Find where the given text appears and provide that cell's center as [X, Y] coordinate. 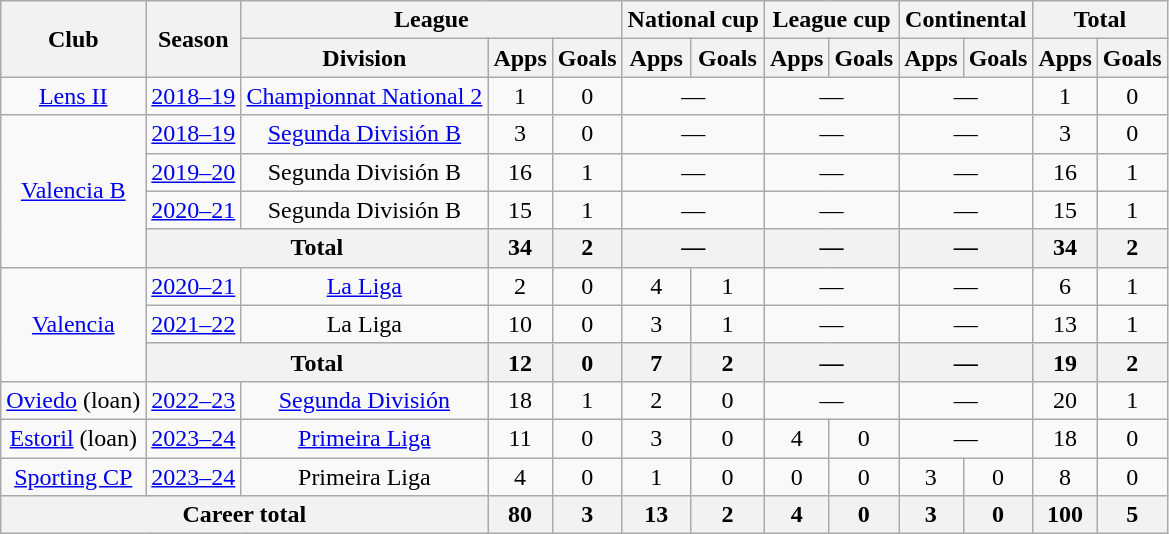
11 [520, 438]
20 [1065, 400]
2019–20 [194, 172]
Season [194, 39]
Division [364, 58]
Career total [244, 515]
National cup [693, 20]
Lens II [74, 96]
100 [1065, 515]
League [432, 20]
8 [1065, 477]
5 [1132, 515]
6 [1065, 286]
Club [74, 39]
7 [656, 362]
League cup [831, 20]
10 [520, 324]
19 [1065, 362]
2021–22 [194, 324]
12 [520, 362]
Championnat National 2 [364, 96]
Valencia B [74, 191]
Segunda División [364, 400]
Valencia [74, 324]
Sporting CP [74, 477]
Estoril (loan) [74, 438]
80 [520, 515]
Oviedo (loan) [74, 400]
Continental [966, 20]
2022–23 [194, 400]
